Scan for the cell matching the given text and deliver its (x, y) coordinate at center. 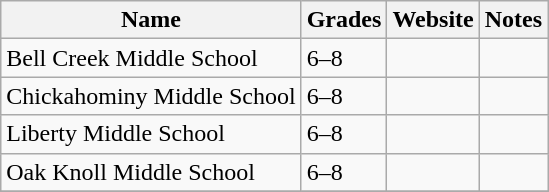
Name (151, 20)
Liberty Middle School (151, 134)
Oak Knoll Middle School (151, 172)
Bell Creek Middle School (151, 58)
Website (433, 20)
Notes (513, 20)
Grades (344, 20)
Chickahominy Middle School (151, 96)
